Output the (X, Y) coordinate of the center of the cell containing the given text.  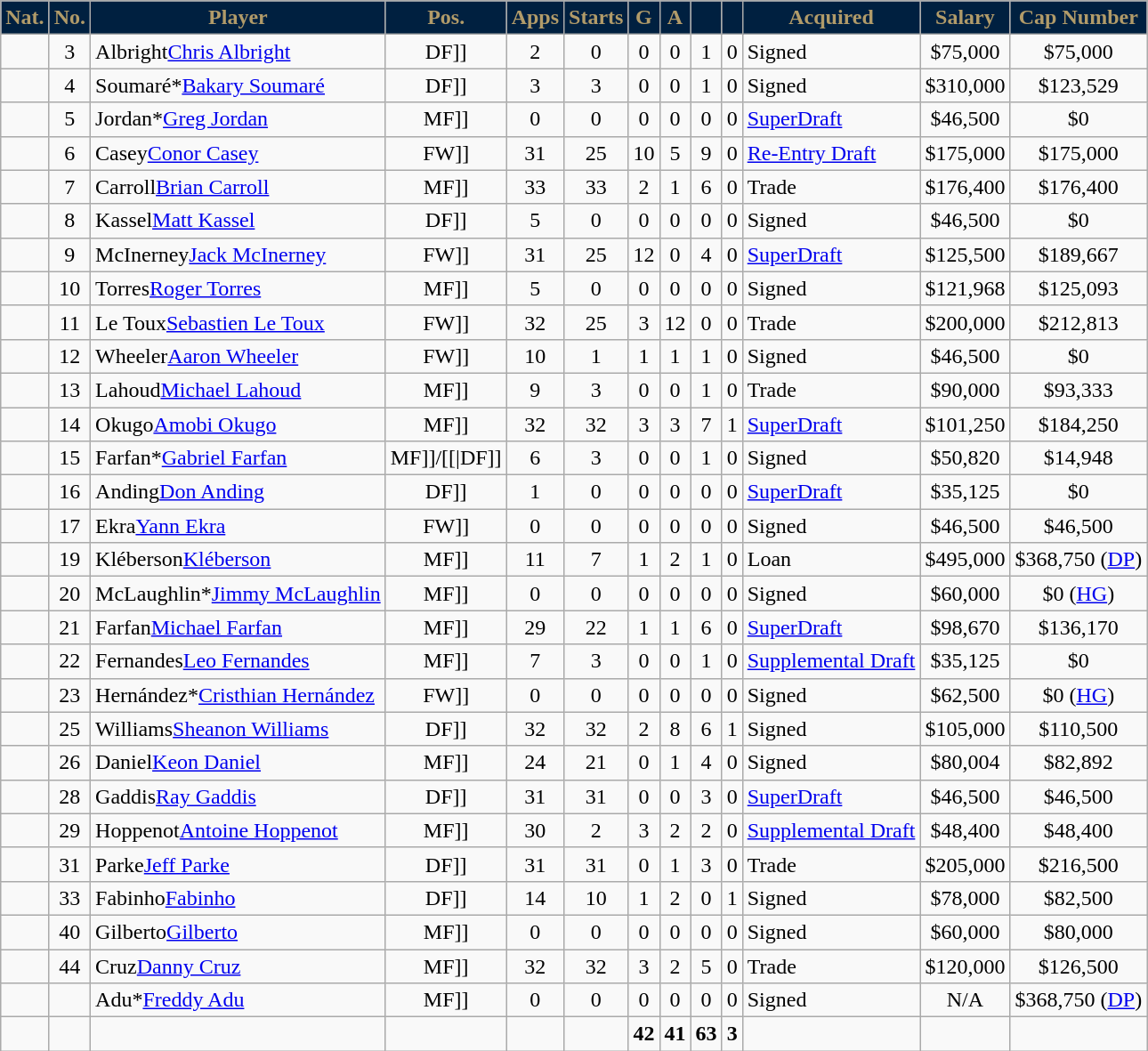
Player (238, 18)
$93,333 (1079, 390)
Hernández*Cristhian Hernández (238, 695)
FarfanMichael Farfan (238, 627)
$126,500 (1079, 966)
McLaughlin*Jimmy McLaughlin (238, 594)
CaseyConor Casey (238, 153)
Jordan*Greg Jordan (238, 119)
$82,500 (1079, 898)
AlbrightChris Albright (238, 52)
$50,820 (965, 458)
20 (69, 594)
$110,500 (1079, 729)
$125,093 (1079, 288)
Cap Number (1079, 18)
$136,170 (1079, 627)
16 (69, 492)
KlébersonKléberson (238, 560)
$82,892 (1079, 763)
30 (535, 830)
41 (675, 1034)
$80,004 (965, 763)
KasselMatt Kassel (238, 221)
TorresRoger Torres (238, 288)
$212,813 (1079, 322)
LahoudMichael Lahoud (238, 390)
$120,000 (965, 966)
40 (69, 932)
24 (535, 763)
$495,000 (965, 560)
CruzDanny Cruz (238, 966)
CarrollBrian Carroll (238, 187)
AndingDon Anding (238, 492)
Soumaré*Bakary Soumaré (238, 85)
$123,529 (1079, 85)
42 (644, 1034)
Loan (831, 560)
EkraYann Ekra (238, 526)
Re-Entry Draft (831, 153)
Le TouxSebastien Le Toux (238, 322)
$78,000 (965, 898)
28 (69, 796)
G (644, 18)
Apps (535, 18)
GilbertoGilberto (238, 932)
Salary (965, 18)
A (675, 18)
Pos. (446, 18)
63 (707, 1034)
Adu*Freddy Adu (238, 1000)
N/A (965, 1000)
Starts (596, 18)
Nat. (25, 18)
FernandesLeo Fernandes (238, 661)
$101,250 (965, 424)
$121,968 (965, 288)
$125,500 (965, 255)
19 (69, 560)
$310,000 (965, 85)
MF]]/[[|DF]] (446, 458)
No. (69, 18)
$90,000 (965, 390)
WheelerAaron Wheeler (238, 356)
WilliamsSheanon Williams (238, 729)
HoppenotAntoine Hoppenot (238, 830)
McInerneyJack McInerney (238, 255)
17 (69, 526)
$189,667 (1079, 255)
26 (69, 763)
44 (69, 966)
$184,250 (1079, 424)
Farfan*Gabriel Farfan (238, 458)
OkugoAmobi Okugo (238, 424)
$200,000 (965, 322)
$98,670 (965, 627)
Acquired (831, 18)
GaddisRay Gaddis (238, 796)
$14,948 (1079, 458)
$216,500 (1079, 864)
ParkeJeff Parke (238, 864)
FabinhoFabinho (238, 898)
$205,000 (965, 864)
23 (69, 695)
$105,000 (965, 729)
DanielKeon Daniel (238, 763)
$80,000 (1079, 932)
$62,500 (965, 695)
15 (69, 458)
13 (69, 390)
